Identify which cell holds the provided text, then report its [x, y] central coordinate. 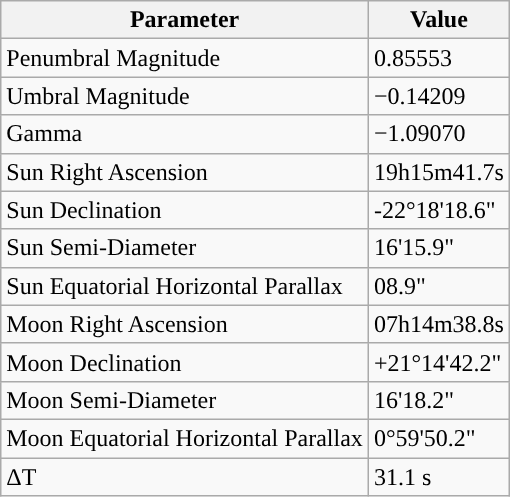
19h15m41.7s [438, 172]
Moon Semi-Diameter [185, 400]
-22°18'18.6" [438, 210]
Sun Declination [185, 210]
−1.09070 [438, 134]
0.85553 [438, 58]
Sun Right Ascension [185, 172]
Umbral Magnitude [185, 96]
Penumbral Magnitude [185, 58]
31.1 s [438, 477]
ΔT [185, 477]
Sun Semi-Diameter [185, 248]
Parameter [185, 20]
Sun Equatorial Horizontal Parallax [185, 286]
16'18.2" [438, 400]
Moon Equatorial Horizontal Parallax [185, 438]
−0.14209 [438, 96]
Value [438, 20]
+21°14'42.2" [438, 362]
0°59'50.2" [438, 438]
Moon Right Ascension [185, 324]
08.9" [438, 286]
Gamma [185, 134]
Moon Declination [185, 362]
16'15.9" [438, 248]
07h14m38.8s [438, 324]
